Output the (X, Y) coordinate of the center of the cell containing the given text.  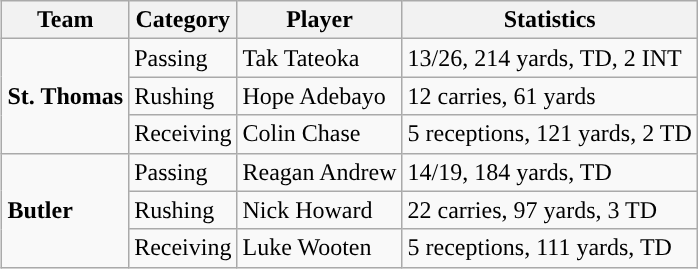
Tak Tateoka (320, 58)
12 carries, 61 yards (550, 96)
Reagan Andrew (320, 172)
22 carries, 97 yards, 3 TD (550, 210)
Butler (66, 210)
5 receptions, 111 yards, TD (550, 248)
Team (66, 20)
Luke Wooten (320, 248)
St. Thomas (66, 96)
13/26, 214 yards, TD, 2 INT (550, 58)
Colin Chase (320, 134)
Hope Adebayo (320, 96)
14/19, 184 yards, TD (550, 172)
Statistics (550, 20)
Nick Howard (320, 210)
Player (320, 20)
Category (183, 20)
5 receptions, 121 yards, 2 TD (550, 134)
